Return the [x, y] coordinate for the center point of the cell that contains the specified text.  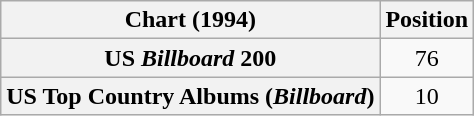
76 [427, 58]
10 [427, 96]
US Top Country Albums (Billboard) [190, 96]
US Billboard 200 [190, 58]
Chart (1994) [190, 20]
Position [427, 20]
